Identify which cell holds the provided text, then report its (X, Y) central coordinate. 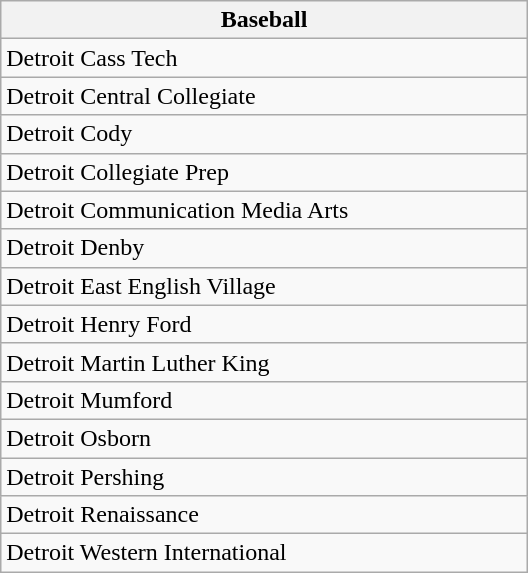
Detroit Mumford (264, 400)
Detroit Martin Luther King (264, 362)
Detroit Renaissance (264, 515)
Detroit East English Village (264, 286)
Detroit Cass Tech (264, 58)
Detroit Cody (264, 134)
Detroit Denby (264, 248)
Baseball (264, 20)
Detroit Western International (264, 553)
Detroit Henry Ford (264, 324)
Detroit Central Collegiate (264, 96)
Detroit Osborn (264, 438)
Detroit Communication Media Arts (264, 210)
Detroit Collegiate Prep (264, 172)
Detroit Pershing (264, 477)
